Pinpoint the cell where the given text exists, returning its (x, y) midpoint coordinate. 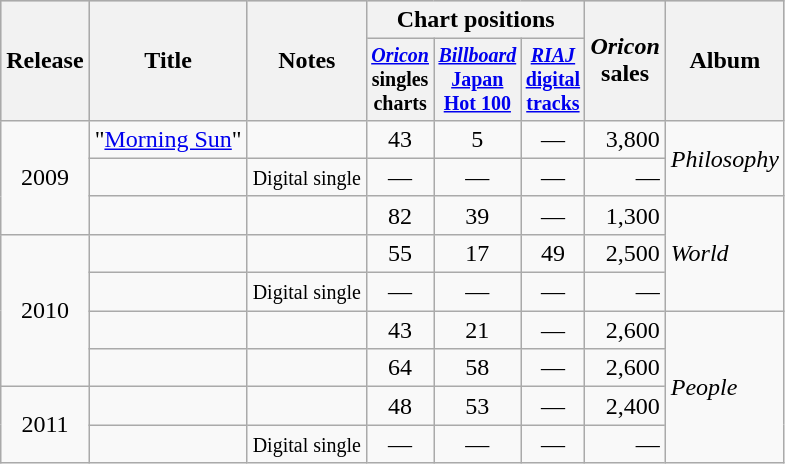
Album (724, 61)
World (724, 253)
Notes (306, 61)
64 (400, 368)
Oriconsales (625, 61)
2010 (45, 310)
2,500 (625, 253)
5 (478, 139)
People (724, 387)
2,400 (625, 406)
58 (478, 368)
"Morning Sun" (168, 139)
82 (400, 215)
21 (478, 330)
2009 (45, 177)
Philosophy (724, 158)
Title (168, 61)
Chart positions (475, 20)
Billboard Japan Hot 100 (478, 80)
1,300 (625, 215)
53 (478, 406)
17 (478, 253)
Release (45, 61)
55 (400, 253)
49 (553, 253)
39 (478, 215)
RIAJ digital tracks (553, 80)
2011 (45, 425)
48 (400, 406)
3,800 (625, 139)
Oricon singles charts (400, 80)
